Identify which cell holds the provided text, then report its (x, y) central coordinate. 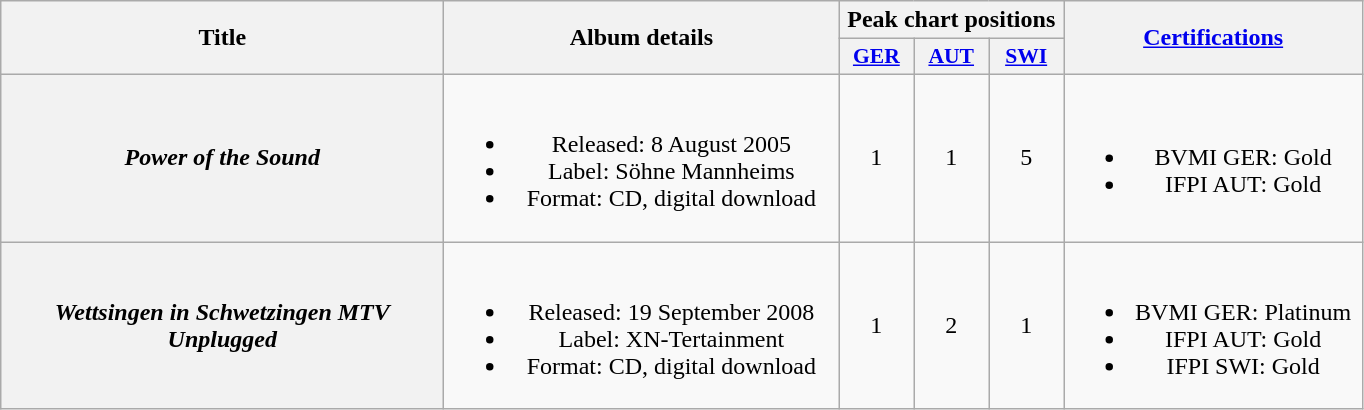
Certifications (1214, 38)
AUT (952, 57)
2 (952, 326)
Peak chart positions (952, 20)
5 (1026, 158)
Power of the Sound (222, 158)
Released: 19 September 2008Label: XN-TertainmentFormat: CD, digital download (642, 326)
BVMI GER: PlatinumIFPI AUT: GoldIFPI SWI: Gold (1214, 326)
Released: 8 August 2005Label: Söhne MannheimsFormat: CD, digital download (642, 158)
Wettsingen in Schwetzingen MTV Unplugged (222, 326)
GER (876, 57)
BVMI GER: GoldIFPI AUT: Gold (1214, 158)
Title (222, 38)
Album details (642, 38)
SWI (1026, 57)
